Output the (x, y) coordinate of the center of the cell containing the given text.  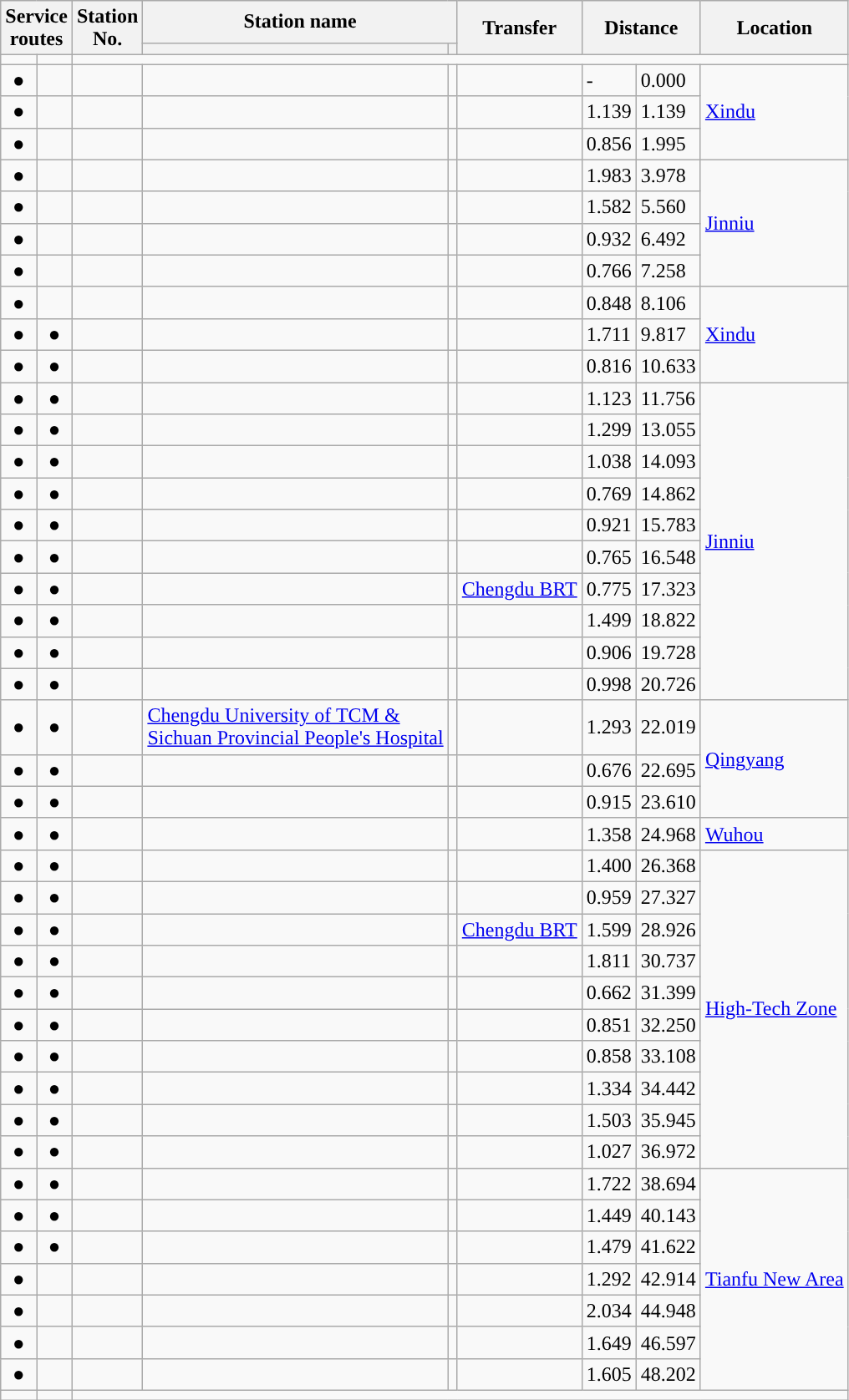
44.948 (669, 1311)
0.932 (608, 239)
Transfer (520, 28)
22.695 (669, 770)
8.106 (669, 302)
23.610 (669, 802)
11.756 (669, 398)
1.995 (669, 144)
1.503 (608, 1120)
10.633 (669, 366)
1.123 (608, 398)
1.599 (608, 930)
26.368 (669, 865)
16.548 (669, 557)
0.775 (608, 589)
33.108 (669, 1057)
2.034 (608, 1311)
14.093 (669, 462)
1.499 (608, 621)
1.292 (608, 1279)
0.906 (608, 652)
1.334 (608, 1088)
0.856 (608, 144)
0.662 (608, 993)
9.817 (669, 334)
1.722 (608, 1184)
46.597 (669, 1342)
3.978 (669, 175)
1.027 (608, 1152)
14.862 (669, 494)
High-Tech Zone (774, 1009)
0.851 (608, 1025)
1.479 (608, 1247)
1.605 (608, 1374)
17.323 (669, 589)
1.649 (608, 1342)
22.019 (669, 727)
31.399 (669, 993)
1.358 (608, 834)
0.766 (608, 271)
0.848 (608, 302)
32.250 (669, 1025)
1.811 (608, 961)
1.400 (608, 865)
Wuhou (774, 834)
40.143 (669, 1215)
0.915 (608, 802)
18.822 (669, 621)
36.972 (669, 1152)
0.998 (608, 684)
35.945 (669, 1120)
34.442 (669, 1088)
30.737 (669, 961)
1.711 (608, 334)
0.959 (608, 897)
20.726 (669, 684)
5.560 (669, 207)
0.858 (608, 1057)
Serviceroutes (37, 28)
Tianfu New Area (774, 1279)
6.492 (669, 239)
48.202 (669, 1374)
Chengdu University of TCM &Sichuan Provincial People's Hospital (296, 727)
0.816 (608, 366)
1.293 (608, 727)
0.921 (608, 525)
1.449 (608, 1215)
1.983 (608, 175)
1.582 (608, 207)
1.299 (608, 430)
Distance (641, 28)
41.622 (669, 1247)
27.327 (669, 897)
0.765 (608, 557)
0.676 (608, 770)
- (608, 80)
Qingyang (774, 758)
28.926 (669, 930)
StationNo. (107, 28)
38.694 (669, 1184)
0.769 (608, 494)
24.968 (669, 834)
Location (774, 28)
13.055 (669, 430)
1.038 (608, 462)
Station name (300, 22)
42.914 (669, 1279)
7.258 (669, 271)
19.728 (669, 652)
0.000 (669, 80)
15.783 (669, 525)
